Scan for the cell matching the given text and deliver its [x, y] coordinate at center. 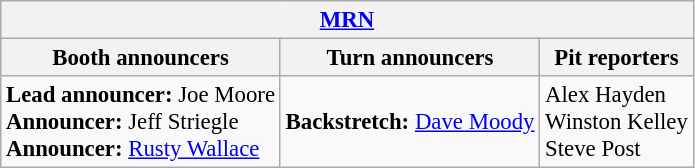
Turn announcers [410, 58]
MRN [347, 20]
Backstretch: Dave Moody [410, 122]
Alex HaydenWinston KelleySteve Post [616, 122]
Lead announcer: Joe MooreAnnouncer: Jeff StriegleAnnouncer: Rusty Wallace [141, 122]
Booth announcers [141, 58]
Pit reporters [616, 58]
